Return (X, Y) of the center of cell containing provided text 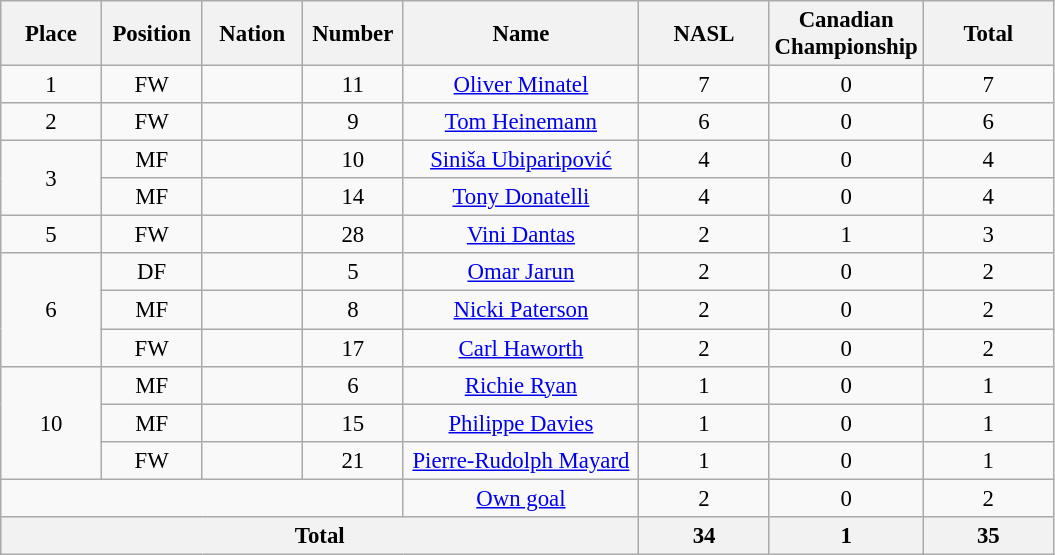
28 (354, 235)
21 (354, 460)
Tom Heinemann (521, 122)
Omar Jarun (521, 273)
Own goal (521, 498)
Canadian Championship (846, 34)
11 (354, 85)
Nation (252, 34)
DF (152, 273)
Name (521, 34)
Oliver Minatel (521, 85)
Nicki Paterson (521, 310)
Place (52, 34)
8 (354, 310)
35 (988, 536)
34 (704, 536)
Philippe Davies (521, 423)
Richie Ryan (521, 385)
Pierre-Rudolph Mayard (521, 460)
9 (354, 122)
Tony Donatelli (521, 197)
Carl Haworth (521, 348)
Vini Dantas (521, 235)
Siniša Ubiparipović (521, 160)
15 (354, 423)
Position (152, 34)
17 (354, 348)
Number (354, 34)
14 (354, 197)
NASL (704, 34)
